Detect which cell encompasses the target text, then output its (X, Y) center coordinate. 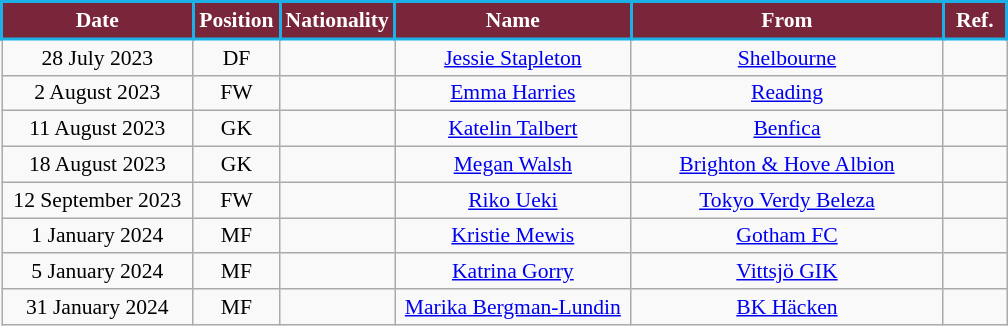
Katrina Gorry (514, 272)
18 August 2023 (98, 165)
Ref. (975, 20)
Brighton & Hove Albion (787, 165)
Position (236, 20)
DF (236, 57)
2 August 2023 (98, 93)
From (787, 20)
Vittsjö GIK (787, 272)
12 September 2023 (98, 200)
Nationality (338, 20)
BK Häcken (787, 307)
Megan Walsh (514, 165)
Kristie Mewis (514, 236)
Reading (787, 93)
28 July 2023 (98, 57)
Benfica (787, 129)
Shelbourne (787, 57)
Name (514, 20)
Gotham FC (787, 236)
1 January 2024 (98, 236)
Tokyo Verdy Beleza (787, 200)
5 January 2024 (98, 272)
Katelin Talbert (514, 129)
Date (98, 20)
Marika Bergman-Lundin (514, 307)
31 January 2024 (98, 307)
Emma Harries (514, 93)
11 August 2023 (98, 129)
Riko Ueki (514, 200)
Jessie Stapleton (514, 57)
